Extract the [x, y] coordinate from the center of the cell holding the provided text.  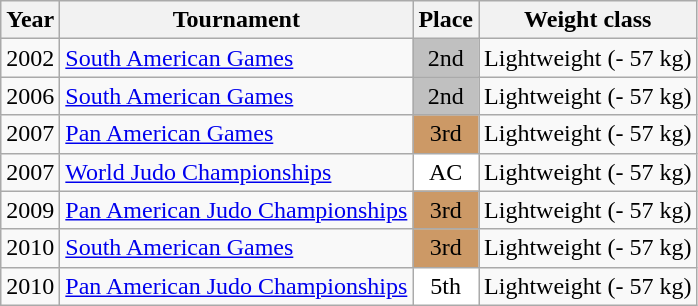
Weight class [588, 20]
Tournament [236, 20]
2006 [30, 96]
Place [446, 20]
Year [30, 20]
World Judo Championships [236, 172]
Pan American Games [236, 134]
2009 [30, 210]
2002 [30, 58]
AC [446, 172]
5th [446, 286]
